Return the [X, Y] coordinate for the center point of the cell that contains the specified text.  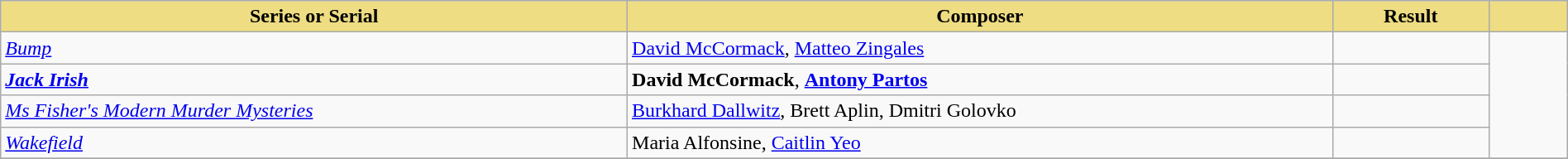
Composer [981, 17]
Jack Irish [314, 79]
Bump [314, 48]
Wakefield [314, 142]
Ms Fisher's Modern Murder Mysteries [314, 111]
Series or Serial [314, 17]
Maria Alfonsine, Caitlin Yeo [981, 142]
David McCormack, Antony Partos [981, 79]
David McCormack, Matteo Zingales [981, 48]
Burkhard Dallwitz, Brett Aplin, Dmitri Golovko [981, 111]
Result [1411, 17]
